Pinpoint the cell where the given text exists, returning its [x, y] midpoint coordinate. 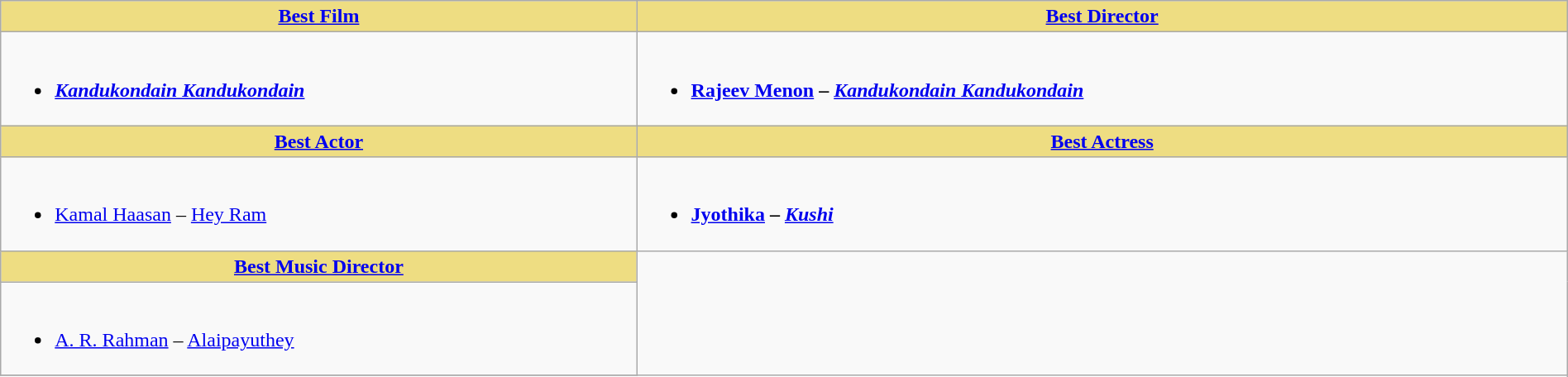
Kamal Haasan – Hey Ram [319, 203]
Best Actress [1102, 141]
Best Actor [319, 141]
Best Music Director [319, 266]
Jyothika – Kushi [1102, 203]
Rajeev Menon – Kandukondain Kandukondain [1102, 79]
Best Director [1102, 17]
Best Film [319, 17]
Kandukondain Kandukondain [319, 79]
A. R. Rahman – Alaipayuthey [319, 329]
